Pinpoint the cell where the given text exists, returning its (x, y) midpoint coordinate. 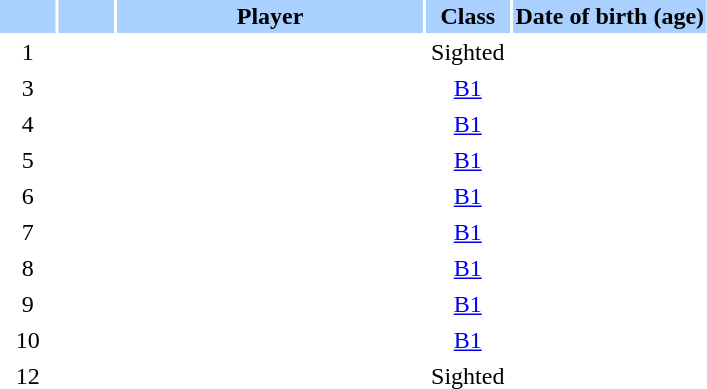
8 (28, 268)
Player (270, 16)
9 (28, 304)
3 (28, 88)
Sighted (468, 52)
10 (28, 340)
1 (28, 52)
Class (468, 16)
7 (28, 232)
Date of birth (age) (610, 16)
6 (28, 196)
4 (28, 124)
5 (28, 160)
